Detect which cell encompasses the target text, then output its (X, Y) center coordinate. 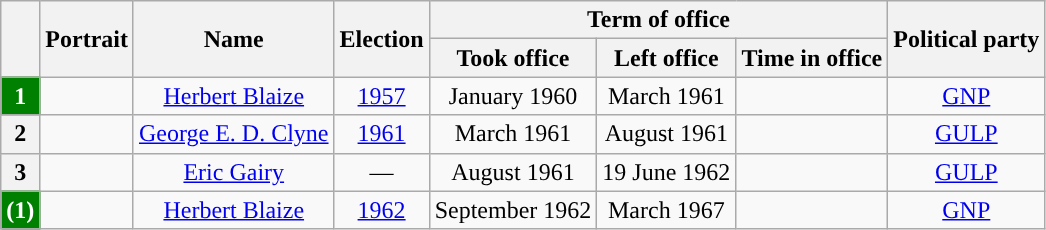
— (382, 172)
Took office (513, 58)
Name (234, 39)
(1) (20, 210)
1 (20, 96)
January 1960 (513, 96)
September 1962 (513, 210)
Election (382, 39)
Left office (666, 58)
Term of office (658, 20)
Political party (966, 39)
March 1967 (666, 210)
1957 (382, 96)
1962 (382, 210)
George E. D. Clyne (234, 134)
Time in office (812, 58)
Eric Gairy (234, 172)
19 June 1962 (666, 172)
1961 (382, 134)
3 (20, 172)
2 (20, 134)
Portrait (87, 39)
